Detect which cell encompasses the target text, then output its (x, y) center coordinate. 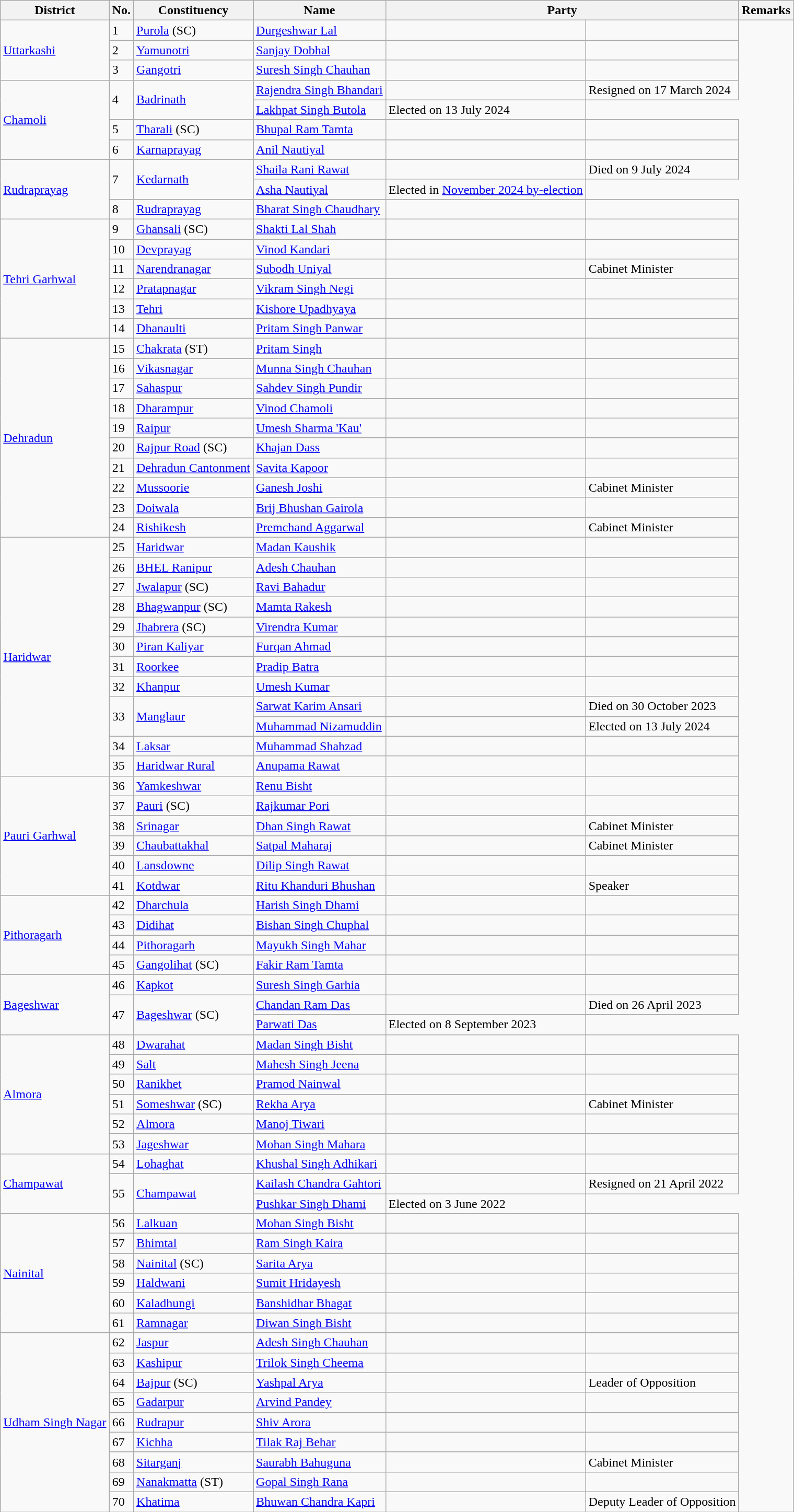
64 (121, 1382)
32 (121, 687)
Banshidhar Bhagat (320, 1303)
Haldwani (193, 1283)
37 (121, 806)
Manoj Tiwari (320, 1124)
Dharchula (193, 905)
Jhabrera (SC) (193, 627)
Sarita Arya (320, 1263)
Arvind Pandey (320, 1402)
50 (121, 1084)
39 (121, 845)
Lakhpat Singh Butola (320, 110)
Haridwar Rural (193, 766)
Jwalapur (SC) (193, 587)
Chakrata (ST) (193, 348)
Shakti Lal Shah (320, 229)
Badrinath (193, 100)
Ranikhet (193, 1084)
Doiwala (193, 507)
61 (121, 1323)
58 (121, 1263)
Shiv Arora (320, 1422)
Kapkot (193, 985)
Ritu Khanduri Bhushan (320, 886)
Dehradun (55, 438)
44 (121, 945)
46 (121, 985)
Srinagar (193, 825)
Dhanaulti (193, 329)
35 (121, 766)
Tehri (193, 309)
Ravi Bahadur (320, 587)
Rudrapur (193, 1422)
69 (121, 1482)
68 (121, 1462)
Madan Kaushik (320, 547)
Ghansali (SC) (193, 229)
55 (121, 1193)
Umesh Kumar (320, 687)
Uttarkashi (55, 50)
Karnaprayag (193, 149)
Umesh Sharma 'Kau' (320, 428)
Suresh Singh Garhia (320, 985)
Pritam Singh Panwar (320, 329)
62 (121, 1343)
Party (562, 10)
Savita Kapoor (320, 468)
70 (121, 1502)
Munna Singh Chauhan (320, 368)
66 (121, 1422)
8 (121, 209)
Sarwat Karim Ansari (320, 706)
34 (121, 746)
Died on 9 July 2024 (662, 169)
Someshwar (SC) (193, 1104)
No. (121, 10)
Laksar (193, 746)
Adesh Singh Chauhan (320, 1343)
9 (121, 229)
48 (121, 1044)
Anil Nautiyal (320, 149)
11 (121, 269)
Kailash Chandra Gahtori (320, 1183)
1 (121, 30)
Vinod Kandari (320, 249)
Salt (193, 1064)
Madan Singh Bisht (320, 1044)
63 (121, 1363)
Mayukh Singh Mahar (320, 945)
2 (121, 50)
Harish Singh Dhami (320, 905)
Vikram Singh Negi (320, 289)
Renu Bisht (320, 786)
17 (121, 388)
Udham Singh Nagar (55, 1422)
Durgeshwar Lal (320, 30)
49 (121, 1064)
Virendra Kumar (320, 627)
30 (121, 647)
15 (121, 348)
Pratapnagar (193, 289)
BHEL Ranipur (193, 567)
Shaila Rani Rawat (320, 169)
43 (121, 925)
Jageshwar (193, 1144)
Died on 30 October 2023 (662, 706)
Pramod Nainwal (320, 1084)
Pauri (SC) (193, 806)
24 (121, 527)
Gangotri (193, 70)
29 (121, 627)
Asha Nautiyal (320, 189)
Rajkumar Pori (320, 806)
7 (121, 179)
19 (121, 428)
Trilok Singh Cheema (320, 1363)
Resigned on 17 March 2024 (662, 90)
Mohan Singh Bisht (320, 1224)
36 (121, 786)
33 (121, 716)
Chandan Ram Das (320, 1005)
Khanpur (193, 687)
Khajan Dass (320, 448)
Sitarganj (193, 1462)
13 (121, 309)
23 (121, 507)
28 (121, 607)
Bishan Singh Chuphal (320, 925)
Pushkar Singh Dhami (320, 1203)
Resigned on 21 April 2022 (662, 1183)
Dhan Singh Rawat (320, 825)
Bageshwar (55, 1005)
65 (121, 1402)
Died on 26 April 2023 (662, 1005)
Jaspur (193, 1343)
Rekha Arya (320, 1104)
Mamta Rakesh (320, 607)
Bageshwar (SC) (193, 1015)
57 (121, 1243)
6 (121, 149)
Elected on 3 June 2022 (486, 1203)
Premchand Aggarwal (320, 527)
40 (121, 865)
Kashipur (193, 1363)
67 (121, 1442)
Anupama Rawat (320, 766)
Nainital (55, 1273)
Sahaspur (193, 388)
31 (121, 667)
Mussoorie (193, 487)
Chamoli (55, 120)
Name (320, 10)
Bhimtal (193, 1243)
25 (121, 547)
51 (121, 1104)
26 (121, 567)
Deputy Leader of Opposition (662, 1502)
Vikasnagar (193, 368)
Manglaur (193, 716)
Constituency (193, 10)
Suresh Singh Chauhan (320, 70)
Pritam Singh (320, 348)
Rishikesh (193, 527)
Piran Kaliyar (193, 647)
Tharali (SC) (193, 130)
45 (121, 965)
Kaladhungi (193, 1303)
Bhagwanpur (SC) (193, 607)
Lansdowne (193, 865)
Nanakmatta (ST) (193, 1482)
Bhuwan Chandra Kapri (320, 1502)
Dilip Singh Rawat (320, 865)
Yashpal Arya (320, 1382)
Diwan Singh Bisht (320, 1323)
Vinod Chamoli (320, 408)
Dharampur (193, 408)
Chaubattakhal (193, 845)
Kotdwar (193, 886)
Leader of Opposition (662, 1382)
Remarks (766, 10)
20 (121, 448)
Kichha (193, 1442)
10 (121, 249)
Muhammad Nizamuddin (320, 726)
47 (121, 1015)
22 (121, 487)
Gangolihat (SC) (193, 965)
Purola (SC) (193, 30)
Devprayag (193, 249)
Ramnagar (193, 1323)
Bhupal Ram Tamta (320, 130)
14 (121, 329)
Raipur (193, 428)
56 (121, 1224)
Sumit Hridayesh (320, 1283)
Tilak Raj Behar (320, 1442)
Kedarnath (193, 179)
16 (121, 368)
Gadarpur (193, 1402)
Yamkeshwar (193, 786)
Khushal Singh Adhikari (320, 1164)
38 (121, 825)
54 (121, 1164)
Didihat (193, 925)
Ram Singh Kaira (320, 1243)
Subodh Uniyal (320, 269)
Bharat Singh Chaudhary (320, 209)
Adesh Chauhan (320, 567)
Sanjay Dobhal (320, 50)
Lohaghat (193, 1164)
Mahesh Singh Jeena (320, 1064)
Narendranagar (193, 269)
5 (121, 130)
Saurabh Bahuguna (320, 1462)
Furqan Ahmad (320, 647)
Speaker (662, 886)
Pauri Garhwal (55, 835)
59 (121, 1283)
Elected on 8 September 2023 (486, 1025)
Sahdev Singh Pundir (320, 388)
Pradip Batra (320, 667)
Rajendra Singh Bhandari (320, 90)
Dwarahat (193, 1044)
60 (121, 1303)
Rajpur Road (SC) (193, 448)
18 (121, 408)
Parwati Das (320, 1025)
53 (121, 1144)
Gopal Singh Rana (320, 1482)
Fakir Ram Tamta (320, 965)
12 (121, 289)
Kishore Upadhyaya (320, 309)
42 (121, 905)
Mohan Singh Mahara (320, 1144)
Dehradun Cantonment (193, 468)
Muhammad Shahzad (320, 746)
Roorkee (193, 667)
3 (121, 70)
27 (121, 587)
Brij Bhushan Gairola (320, 507)
Nainital (SC) (193, 1263)
Bajpur (SC) (193, 1382)
4 (121, 100)
Satpal Maharaj (320, 845)
52 (121, 1124)
Tehri Garhwal (55, 278)
Elected in November 2024 by-election (486, 189)
21 (121, 468)
Lalkuan (193, 1224)
Ganesh Joshi (320, 487)
District (55, 10)
Yamunotri (193, 50)
Khatima (193, 1502)
41 (121, 886)
